Capture the cell that displays the provided text and extract its (X, Y) central coordinate. 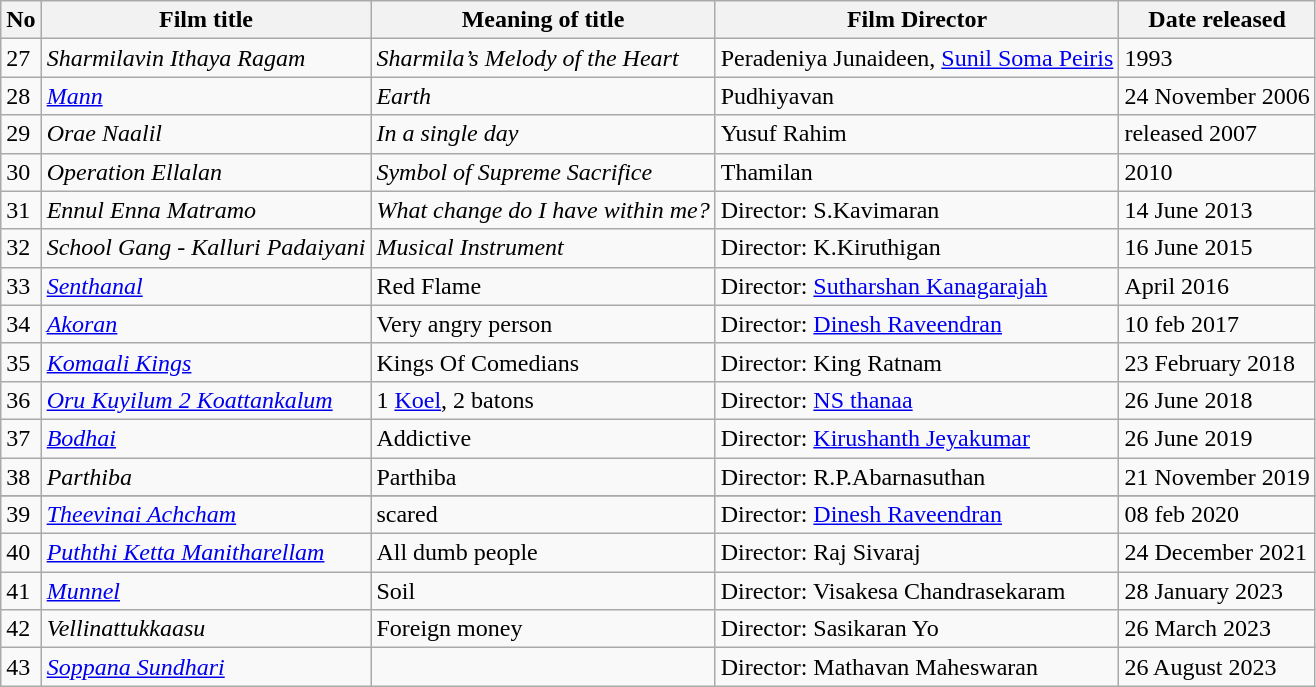
Operation Ellalan (206, 172)
42 (21, 629)
1993 (1217, 58)
26 August 2023 (1217, 667)
Director: R.P.Abarnasuthan (917, 477)
Musical Instrument (543, 248)
Director: K.Kiruthigan (917, 248)
released 2007 (1217, 134)
Mann (206, 96)
School Gang - Kalluri Padaiyani (206, 248)
38 (21, 477)
24 November 2006 (1217, 96)
Thamilan (917, 172)
Meaning of title (543, 20)
Munnel (206, 591)
Kings Of Comedians (543, 362)
Symbol of Supreme Sacrifice (543, 172)
Senthanal (206, 286)
23 February 2018 (1217, 362)
Earth (543, 96)
Director: Raj Sivaraj (917, 553)
Akoran (206, 324)
Theevinai Achcham (206, 515)
Director: S.Kavimaran (917, 210)
Soil (543, 591)
Red Flame (543, 286)
31 (21, 210)
33 (21, 286)
24 December 2021 (1217, 553)
29 (21, 134)
Date released (1217, 20)
Director: Sutharshan Kanagarajah (917, 286)
Sharmila’s Melody of the Heart (543, 58)
40 (21, 553)
Director: Sasikaran Yo (917, 629)
26 June 2018 (1217, 400)
Director: Kirushanth Jeyakumar (917, 438)
43 (21, 667)
Film title (206, 20)
26 March 2023 (1217, 629)
Film Director (917, 20)
39 (21, 515)
Puththi Ketta Manitharellam (206, 553)
Komaali Kings (206, 362)
Yusuf Rahim (917, 134)
28 January 2023 (1217, 591)
Director: King Ratnam (917, 362)
Addictive (543, 438)
Vellinattukkaasu (206, 629)
Bodhai (206, 438)
34 (21, 324)
Ennul Enna Matramo (206, 210)
Soppana Sundhari (206, 667)
16 June 2015 (1217, 248)
08 feb 2020 (1217, 515)
32 (21, 248)
April 2016 (1217, 286)
No (21, 20)
Peradeniya Junaideen, Sunil Soma Peiris (917, 58)
35 (21, 362)
Director: NS thanaa (917, 400)
14 June 2013 (1217, 210)
30 (21, 172)
21 November 2019 (1217, 477)
All dumb people (543, 553)
2010 (1217, 172)
Oru Kuyilum 2 Koattankalum (206, 400)
Director: Mathavan Maheswaran (917, 667)
Pudhiyavan (917, 96)
What change do I have within me? (543, 210)
Foreign money (543, 629)
27 (21, 58)
37 (21, 438)
In a single day (543, 134)
1 Koel, 2 batons (543, 400)
Director: Visakesa Chandrasekaram (917, 591)
28 (21, 96)
Very angry person (543, 324)
Sharmilavin Ithaya Ragam (206, 58)
41 (21, 591)
36 (21, 400)
Orae Naalil (206, 134)
10 feb 2017 (1217, 324)
scared (543, 515)
26 June 2019 (1217, 438)
